Provide the (x, y) coordinate of the cell's center where the given text is located.  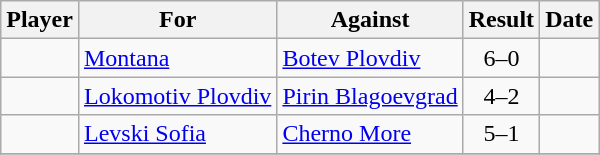
Cherno More (370, 134)
Levski Sofia (177, 134)
Against (370, 20)
4–2 (501, 96)
Result (501, 20)
Pirin Blagoevgrad (370, 96)
5–1 (501, 134)
Date (570, 20)
Montana (177, 58)
Lokomotiv Plovdiv (177, 96)
6–0 (501, 58)
Player (40, 20)
For (177, 20)
Botev Plovdiv (370, 58)
